Find where the given text appears and provide that cell's center as (x, y) coordinate. 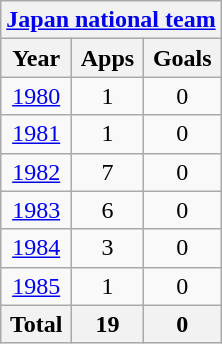
1982 (36, 172)
7 (108, 172)
Apps (108, 58)
1980 (36, 96)
1981 (36, 134)
1985 (36, 286)
Japan national team (111, 20)
Year (36, 58)
19 (108, 324)
1984 (36, 248)
Goals (182, 58)
Total (36, 324)
1983 (36, 210)
6 (108, 210)
3 (108, 248)
